From the cell containing the given text, extract its center point as (X, Y) coordinate. 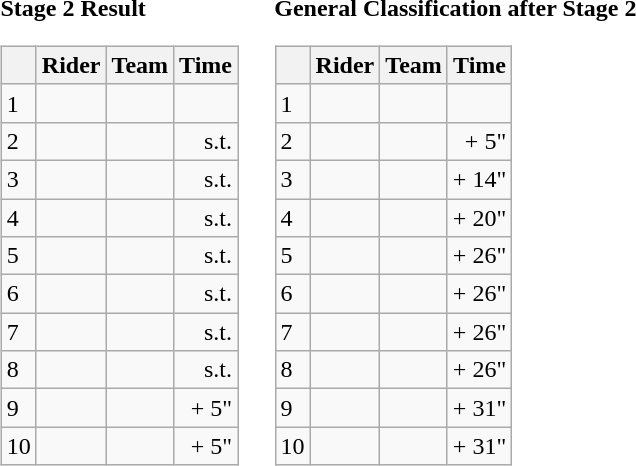
+ 20" (479, 217)
+ 14" (479, 179)
